For the text-containing cell, return its midpoint in [X, Y] coordinate format. 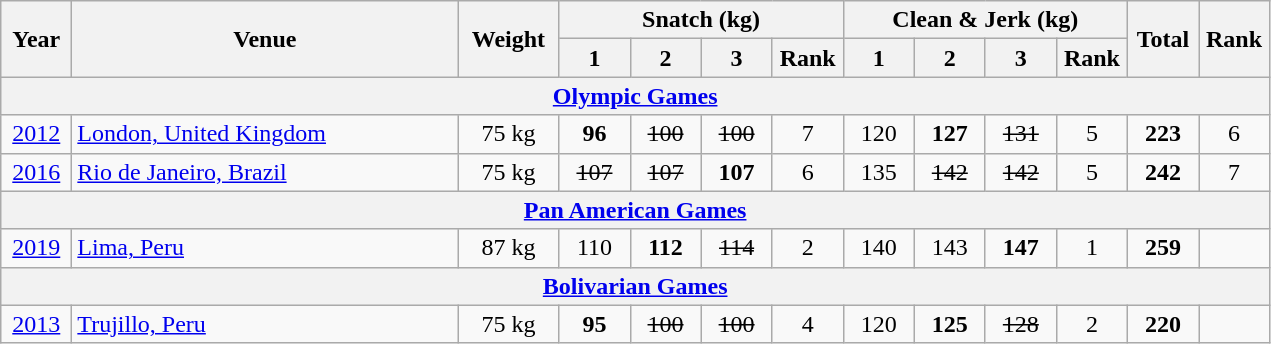
2016 [36, 172]
2013 [36, 324]
Clean & Jerk (kg) [985, 20]
96 [594, 134]
140 [878, 248]
Rio de Janeiro, Brazil [265, 172]
Olympic Games [636, 96]
2012 [36, 134]
128 [1020, 324]
Trujillo, Peru [265, 324]
125 [950, 324]
220 [1162, 324]
127 [950, 134]
Weight [508, 39]
114 [736, 248]
95 [594, 324]
110 [594, 248]
4 [808, 324]
143 [950, 248]
147 [1020, 248]
223 [1162, 134]
112 [666, 248]
135 [878, 172]
Pan American Games [636, 210]
Snatch (kg) [701, 20]
Bolivarian Games [636, 286]
242 [1162, 172]
2019 [36, 248]
Lima, Peru [265, 248]
87 kg [508, 248]
259 [1162, 248]
London, United Kingdom [265, 134]
Year [36, 39]
131 [1020, 134]
Total [1162, 39]
Venue [265, 39]
